From the cell containing the given text, extract its center point as [X, Y] coordinate. 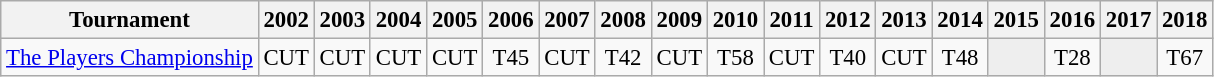
T42 [623, 58]
T45 [511, 58]
2003 [342, 20]
T67 [1185, 58]
2016 [1072, 20]
2011 [792, 20]
2006 [511, 20]
2009 [679, 20]
The Players Championship [130, 58]
2014 [960, 20]
2002 [286, 20]
2015 [1016, 20]
T40 [848, 58]
T48 [960, 58]
2005 [455, 20]
2017 [1128, 20]
2007 [567, 20]
2008 [623, 20]
2013 [904, 20]
Tournament [130, 20]
2012 [848, 20]
2004 [398, 20]
2018 [1185, 20]
T28 [1072, 58]
2010 [735, 20]
T58 [735, 58]
